For the text-containing cell, return its midpoint in [X, Y] coordinate format. 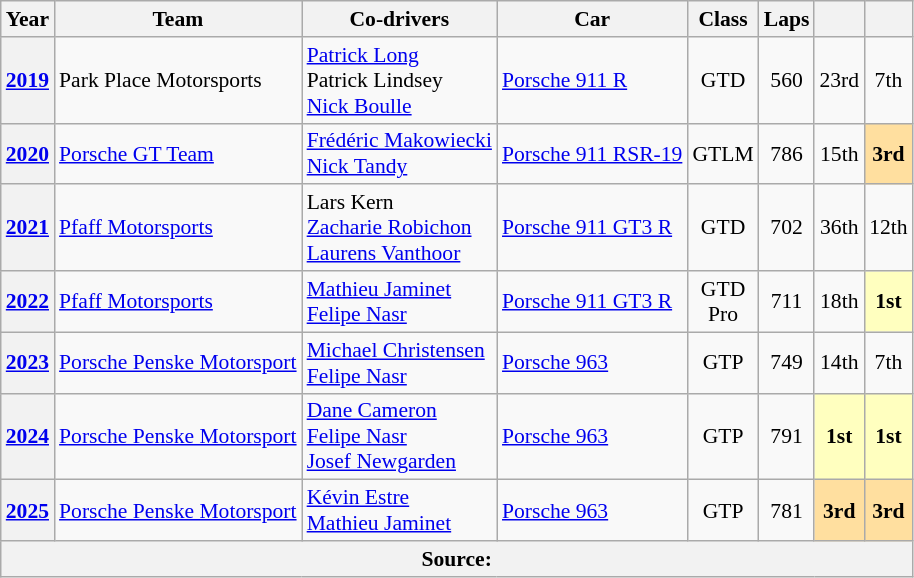
Source: [457, 559]
Park Place Motorsports [178, 80]
Co-drivers [400, 19]
GTDPro [722, 302]
Year [28, 19]
12th [888, 228]
Mathieu Jaminet Felipe Nasr [400, 302]
14th [839, 362]
23rd [839, 80]
2024 [28, 436]
15th [839, 154]
Team [178, 19]
Porsche GT Team [178, 154]
711 [787, 302]
36th [839, 228]
GTLM [722, 154]
2019 [28, 80]
Porsche 911 R [592, 80]
Patrick Long Patrick Lindsey Nick Boulle [400, 80]
702 [787, 228]
2021 [28, 228]
18th [839, 302]
Class [722, 19]
2023 [28, 362]
2025 [28, 510]
2020 [28, 154]
2022 [28, 302]
791 [787, 436]
Kévin Estre Mathieu Jaminet [400, 510]
Dane Cameron Felipe Nasr Josef Newgarden [400, 436]
Car [592, 19]
Lars Kern Zacharie Robichon Laurens Vanthoor [400, 228]
Laps [787, 19]
560 [787, 80]
Porsche 911 RSR-19 [592, 154]
781 [787, 510]
Frédéric Makowiecki Nick Tandy [400, 154]
749 [787, 362]
786 [787, 154]
Michael Christensen Felipe Nasr [400, 362]
